Detect which cell encompasses the target text, then output its (x, y) center coordinate. 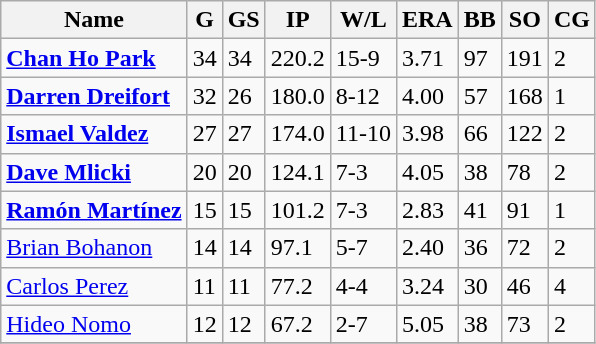
91 (524, 210)
32 (204, 96)
4-4 (363, 286)
3.98 (427, 134)
Chan Ho Park (94, 58)
77.2 (298, 286)
Ismael Valdez (94, 134)
IP (298, 20)
26 (244, 96)
4.00 (427, 96)
4.05 (427, 172)
3.71 (427, 58)
BB (480, 20)
191 (524, 58)
67.2 (298, 324)
97 (480, 58)
Ramón Martínez (94, 210)
11-10 (363, 134)
73 (524, 324)
2.83 (427, 210)
5-7 (363, 248)
30 (480, 286)
46 (524, 286)
220.2 (298, 58)
2-7 (363, 324)
72 (524, 248)
SO (524, 20)
3.24 (427, 286)
GS (244, 20)
ERA (427, 20)
78 (524, 172)
66 (480, 134)
Dave Mlicki (94, 172)
Darren Dreifort (94, 96)
174.0 (298, 134)
57 (480, 96)
8-12 (363, 96)
180.0 (298, 96)
168 (524, 96)
CG (572, 20)
41 (480, 210)
36 (480, 248)
15-9 (363, 58)
Brian Bohanon (94, 248)
G (204, 20)
5.05 (427, 324)
101.2 (298, 210)
Name (94, 20)
Carlos Perez (94, 286)
122 (524, 134)
97.1 (298, 248)
4 (572, 286)
Hideo Nomo (94, 324)
W/L (363, 20)
2.40 (427, 248)
124.1 (298, 172)
